Pinpoint the cell where the given text exists, returning its (X, Y) midpoint coordinate. 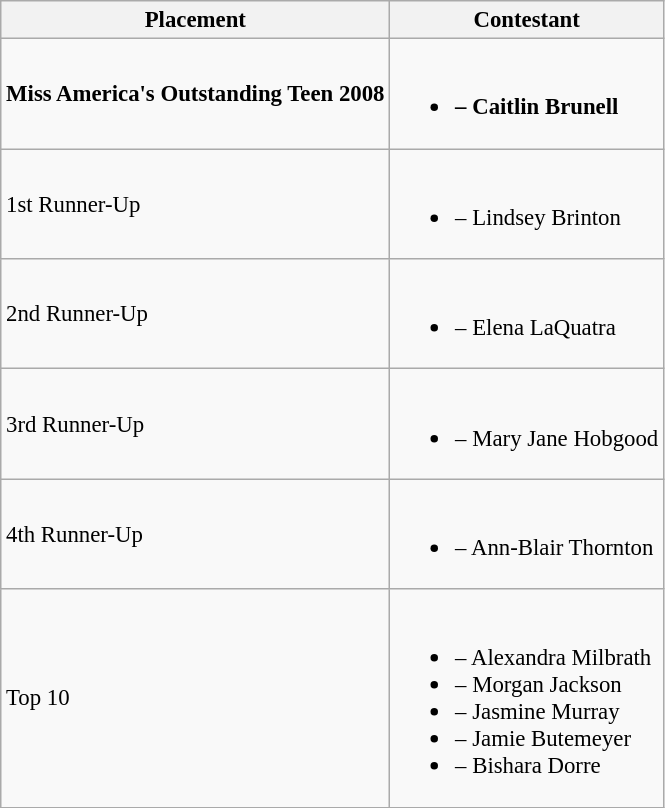
– Elena LaQuatra (527, 314)
– Lindsey Brinton (527, 204)
– Ann-Blair Thornton (527, 534)
Top 10 (196, 698)
Contestant (527, 20)
1st Runner-Up (196, 204)
– Alexandra Milbrath – Morgan Jackson – Jasmine Murray – Jamie Butemeyer – Bishara Dorre (527, 698)
2nd Runner-Up (196, 314)
4th Runner-Up (196, 534)
3rd Runner-Up (196, 424)
– Caitlin Brunell (527, 94)
Miss America's Outstanding Teen 2008 (196, 94)
Placement (196, 20)
– Mary Jane Hobgood (527, 424)
